Detect which cell encompasses the target text, then output its [x, y] center coordinate. 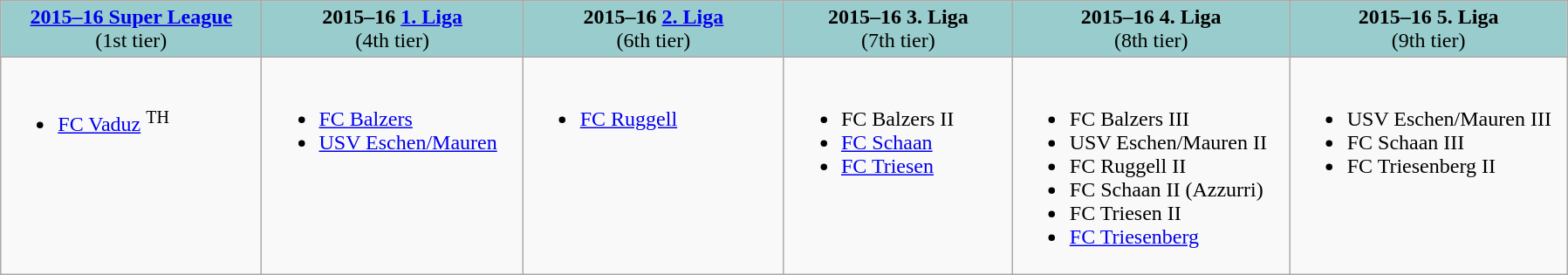
FC Vaduz TH [131, 166]
2015–16 3. Liga(7th tier) [898, 30]
2015–16 5. Liga(9th tier) [1428, 30]
FC Ruggell [653, 166]
2015–16 4. Liga(8th tier) [1151, 30]
USV Eschen/Mauren IIIFC Schaan IIIFC Triesenberg II [1428, 166]
2015–16 2. Liga(6th tier) [653, 30]
FC Balzers IIFC SchaanFC Triesen [898, 166]
2015–16 Super League(1st tier) [131, 30]
2015–16 1. Liga(4th tier) [393, 30]
FC BalzersUSV Eschen/Mauren [393, 166]
FC Balzers IIIUSV Eschen/Mauren IIFC Ruggell IIFC Schaan II (Azzurri)FC Triesen IIFC Triesenberg [1151, 166]
